Capture the cell that displays the provided text and extract its (x, y) central coordinate. 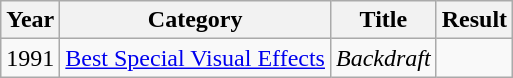
Backdraft (383, 58)
Result (474, 20)
Year (30, 20)
Title (383, 20)
1991 (30, 58)
Best Special Visual Effects (196, 58)
Category (196, 20)
